Find where the given text appears and provide that cell's center as (x, y) coordinate. 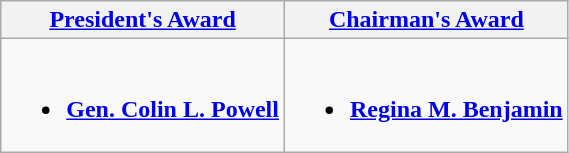
Gen. Colin L. Powell (143, 96)
President's Award (143, 20)
Chairman's Award (426, 20)
Regina M. Benjamin (426, 96)
